Locate the cell with the specified text and output its (X, Y) center coordinate. 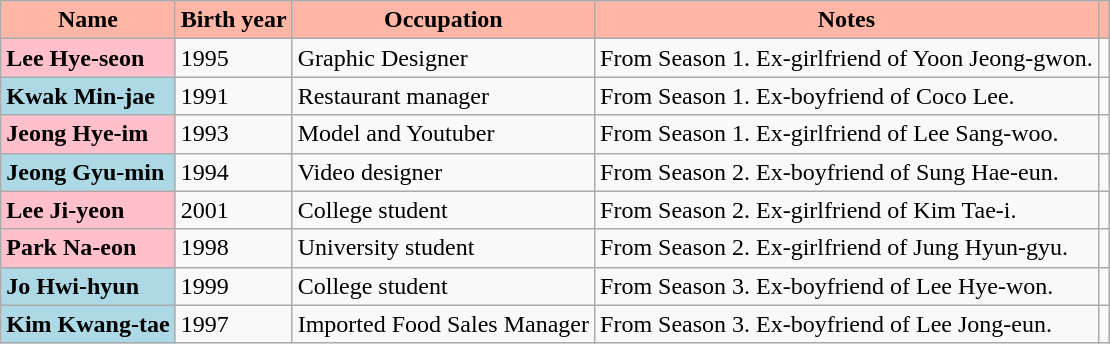
Jeong Gyu-min (88, 172)
Occupation (443, 20)
Birth year (234, 20)
Model and Youtuber (443, 134)
1998 (234, 248)
2001 (234, 210)
Park Na-eon (88, 248)
Kwak Min-jae (88, 96)
Imported Food Sales Manager (443, 324)
Name (88, 20)
University student (443, 248)
From Season 3. Ex-boyfriend of Lee Jong-eun. (847, 324)
From Season 2. Ex-girlfriend of Jung Hyun-gyu. (847, 248)
1995 (234, 58)
1997 (234, 324)
1991 (234, 96)
From Season 1. Ex-girlfriend of Lee Sang-woo. (847, 134)
Lee Hye-seon (88, 58)
From Season 1. Ex-boyfriend of Coco Lee. (847, 96)
Jo Hwi-hyun (88, 286)
From Season 1. Ex-girlfriend of Yoon Jeong-gwon. (847, 58)
1999 (234, 286)
Lee Ji-yeon (88, 210)
1994 (234, 172)
Notes (847, 20)
Graphic Designer (443, 58)
From Season 3. Ex-boyfriend of Lee Hye-won. (847, 286)
Kim Kwang-tae (88, 324)
1993 (234, 134)
From Season 2. Ex-girlfriend of Kim Tae-i. (847, 210)
Restaurant manager (443, 96)
From Season 2. Ex-boyfriend of Sung Hae-eun. (847, 172)
Video designer (443, 172)
Jeong Hye-im (88, 134)
